Extract the (X, Y) coordinate from the center of the cell holding the provided text.  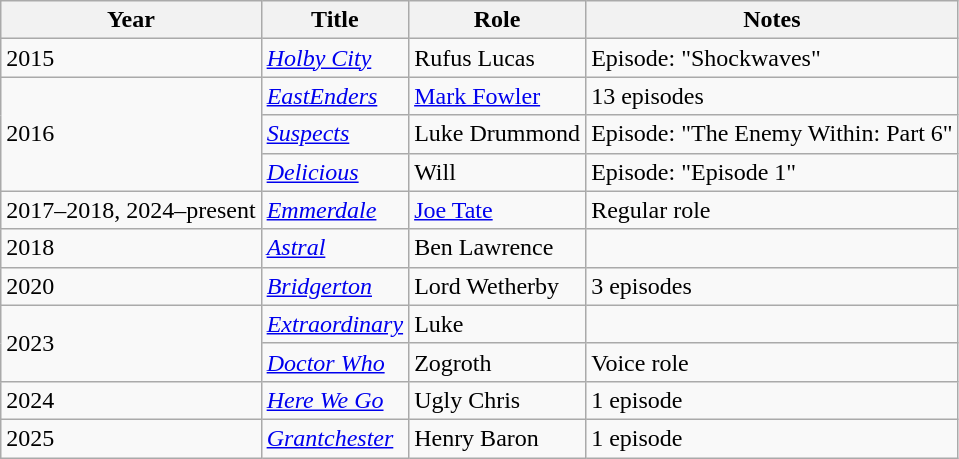
Astral (334, 248)
Zogroth (498, 362)
Ben Lawrence (498, 248)
Ugly Chris (498, 400)
2017–2018, 2024–present (131, 210)
Doctor Who (334, 362)
Regular role (772, 210)
Delicious (334, 172)
13 episodes (772, 96)
Luke Drummond (498, 134)
2020 (131, 286)
Extraordinary (334, 324)
Episode: "The Enemy Within: Part 6" (772, 134)
Title (334, 20)
2018 (131, 248)
2015 (131, 58)
Role (498, 20)
Emmerdale (334, 210)
Joe Tate (498, 210)
Henry Baron (498, 438)
2024 (131, 400)
Bridgerton (334, 286)
3 episodes (772, 286)
Episode: "Shockwaves" (772, 58)
Suspects (334, 134)
Voice role (772, 362)
2025 (131, 438)
Notes (772, 20)
Here We Go (334, 400)
Will (498, 172)
Episode: "Episode 1" (772, 172)
Grantchester (334, 438)
Lord Wetherby (498, 286)
Luke (498, 324)
2023 (131, 343)
Mark Fowler (498, 96)
Rufus Lucas (498, 58)
EastEnders (334, 96)
Holby City (334, 58)
Year (131, 20)
2016 (131, 134)
